Pinpoint the cell where the given text exists, returning its [x, y] midpoint coordinate. 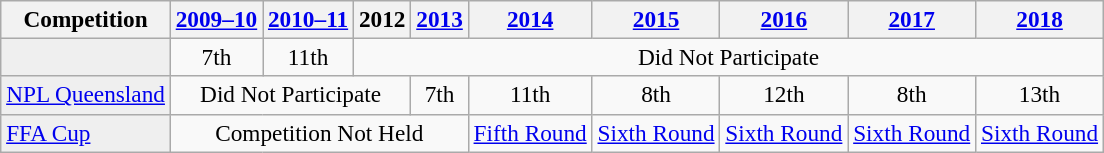
2014 [530, 19]
13th [1040, 95]
Competition Not Held [319, 133]
Fifth Round [530, 133]
12th [784, 95]
2012 [382, 19]
2010–11 [308, 19]
2017 [912, 19]
2015 [656, 19]
NPL Queensland [86, 95]
2018 [1040, 19]
Competition [86, 19]
2016 [784, 19]
FFA Cup [86, 133]
2009–10 [216, 19]
2013 [440, 19]
